Output the [x, y] coordinate of the center of the cell containing the given text.  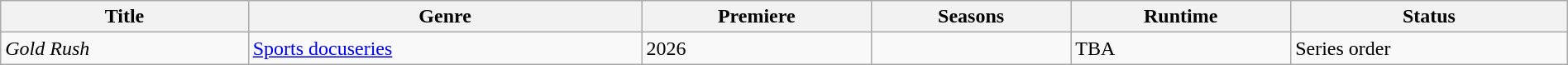
Gold Rush [124, 48]
Sports docuseries [445, 48]
Series order [1429, 48]
Genre [445, 17]
Title [124, 17]
Status [1429, 17]
Premiere [756, 17]
Seasons [971, 17]
Runtime [1181, 17]
2026 [756, 48]
TBA [1181, 48]
